Pinpoint the cell where the given text exists, returning its [X, Y] midpoint coordinate. 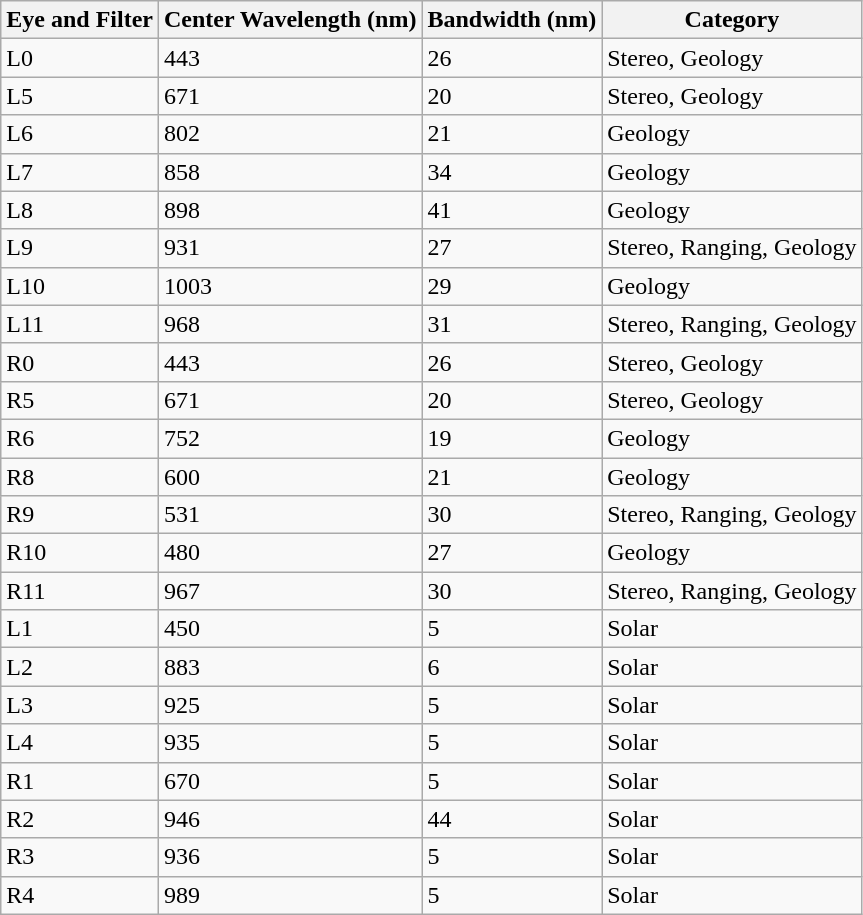
L10 [80, 286]
450 [290, 629]
R5 [80, 400]
19 [512, 438]
R9 [80, 515]
L1 [80, 629]
L8 [80, 210]
L0 [80, 58]
480 [290, 553]
L6 [80, 134]
Center Wavelength (nm) [290, 20]
925 [290, 705]
Eye and Filter [80, 20]
883 [290, 667]
L7 [80, 172]
34 [512, 172]
Bandwidth (nm) [512, 20]
R3 [80, 857]
989 [290, 895]
858 [290, 172]
41 [512, 210]
935 [290, 743]
6 [512, 667]
968 [290, 324]
R11 [80, 591]
802 [290, 134]
752 [290, 438]
Category [732, 20]
R4 [80, 895]
670 [290, 781]
931 [290, 248]
L5 [80, 96]
L3 [80, 705]
600 [290, 477]
L2 [80, 667]
946 [290, 819]
R8 [80, 477]
R10 [80, 553]
L9 [80, 248]
R6 [80, 438]
R0 [80, 362]
31 [512, 324]
R2 [80, 819]
29 [512, 286]
L11 [80, 324]
1003 [290, 286]
L4 [80, 743]
967 [290, 591]
898 [290, 210]
531 [290, 515]
936 [290, 857]
R1 [80, 781]
44 [512, 819]
